Locate the cell with the specified text and output its (x, y) center coordinate. 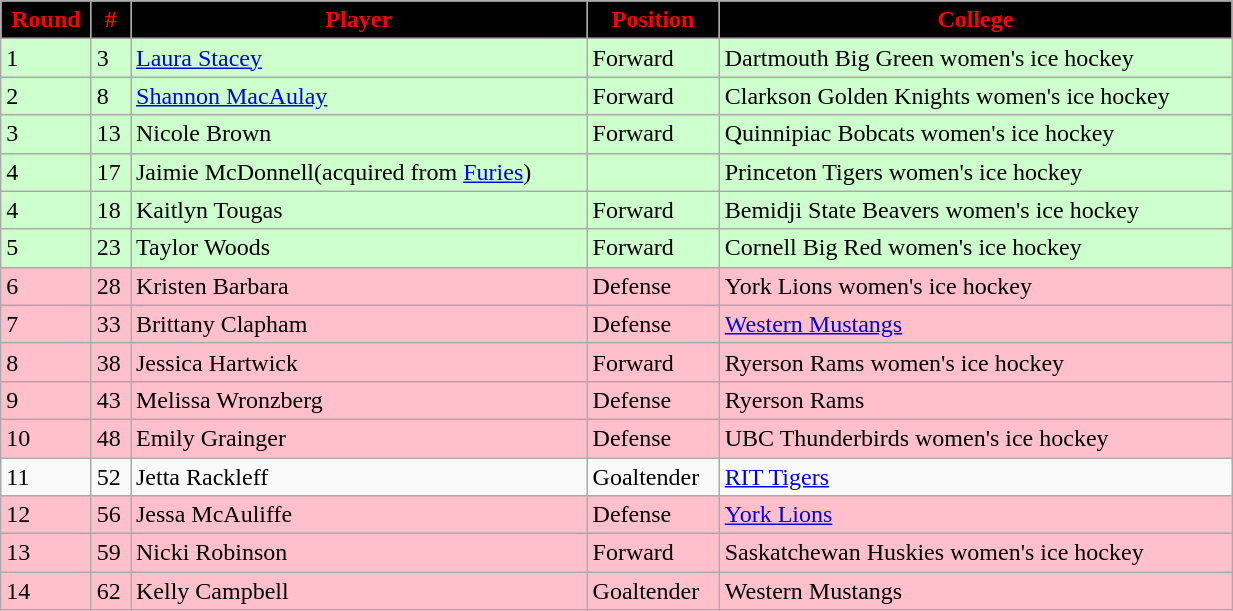
5 (46, 248)
Kelly Campbell (358, 591)
18 (110, 210)
RIT Tigers (975, 477)
11 (46, 477)
Saskatchewan Huskies women's ice hockey (975, 553)
Kristen Barbara (358, 286)
Round (46, 20)
28 (110, 286)
Dartmouth Big Green women's ice hockey (975, 58)
1 (46, 58)
Ryerson Rams (975, 400)
Jetta Rackleff (358, 477)
6 (46, 286)
Taylor Woods (358, 248)
14 (46, 591)
Quinnipiac Bobcats women's ice hockey (975, 134)
33 (110, 324)
Jaimie McDonnell(acquired from Furies) (358, 172)
Jessica Hartwick (358, 362)
17 (110, 172)
York Lions women's ice hockey (975, 286)
Shannon MacAulay (358, 96)
62 (110, 591)
Cornell Big Red women's ice hockey (975, 248)
12 (46, 515)
52 (110, 477)
Melissa Wronzberg (358, 400)
43 (110, 400)
Princeton Tigers women's ice hockey (975, 172)
56 (110, 515)
Player (358, 20)
Brittany Clapham (358, 324)
Bemidji State Beavers women's ice hockey (975, 210)
York Lions (975, 515)
College (975, 20)
10 (46, 438)
48 (110, 438)
Nicki Robinson (358, 553)
Nicole Brown (358, 134)
7 (46, 324)
Laura Stacey (358, 58)
Jessa McAuliffe (358, 515)
59 (110, 553)
Emily Grainger (358, 438)
23 (110, 248)
38 (110, 362)
Clarkson Golden Knights women's ice hockey (975, 96)
Kaitlyn Tougas (358, 210)
Position (653, 20)
UBC Thunderbirds women's ice hockey (975, 438)
Ryerson Rams women's ice hockey (975, 362)
2 (46, 96)
# (110, 20)
9 (46, 400)
